Locate the cell with the specified text and output its [x, y] center coordinate. 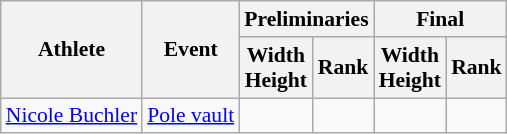
Event [190, 50]
Final [440, 19]
Pole vault [190, 116]
Nicole Buchler [72, 116]
Preliminaries [306, 19]
Athlete [72, 50]
